Determine the [x, y] coordinate at the center of the cell enclosing the given text.  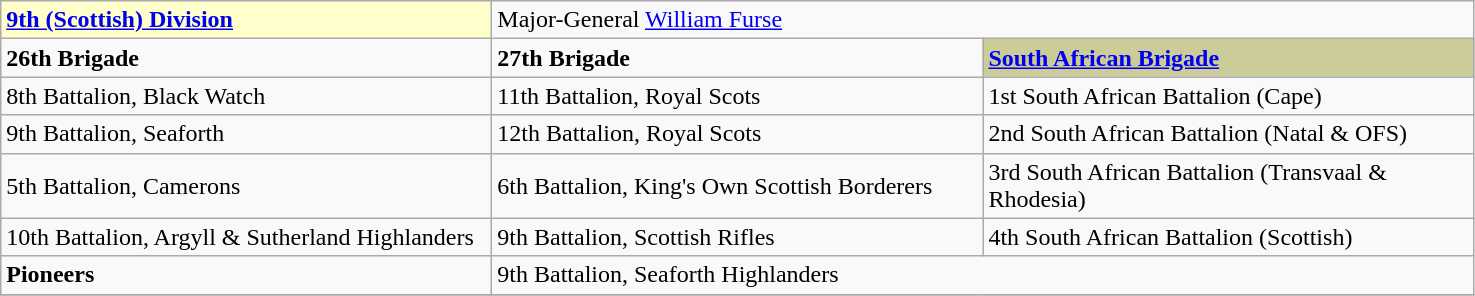
Major-General William Furse [983, 20]
9th (Scottish) Division [246, 20]
9th Battalion, Seaforth [246, 134]
26th Brigade [246, 58]
10th Battalion, Argyll & Sutherland Highlanders [246, 237]
South African Brigade [1228, 58]
11th Battalion, Royal Scots [738, 96]
6th Battalion, King's Own Scottish Borderers [738, 186]
2nd South African Battalion (Natal & OFS) [1228, 134]
9th Battalion, Scottish Rifles [738, 237]
12th Battalion, Royal Scots [738, 134]
3rd South African Battalion (Transvaal & Rhodesia) [1228, 186]
1st South African Battalion (Cape) [1228, 96]
4th South African Battalion (Scottish) [1228, 237]
Pioneers [246, 275]
8th Battalion, Black Watch [246, 96]
5th Battalion, Camerons [246, 186]
27th Brigade [738, 58]
9th Battalion, Seaforth Highlanders [983, 275]
